Return the (X, Y) coordinate for the center point of the cell that contains the specified text.  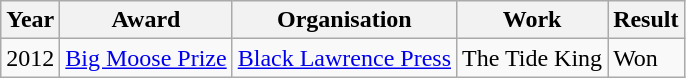
Big Moose Prize (146, 58)
The Tide King (532, 58)
2012 (30, 58)
Year (30, 20)
Work (532, 20)
Result (646, 20)
Black Lawrence Press (344, 58)
Organisation (344, 20)
Award (146, 20)
Won (646, 58)
